Return the (X, Y) coordinate for the center point of the cell that contains the specified text.  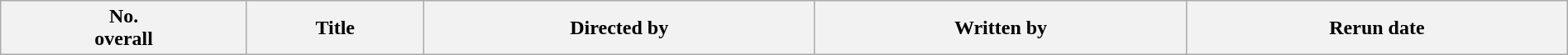
Written by (1001, 28)
Title (335, 28)
Directed by (619, 28)
Rerun date (1378, 28)
No.overall (124, 28)
